Identify which cell holds the provided text, then report its (x, y) central coordinate. 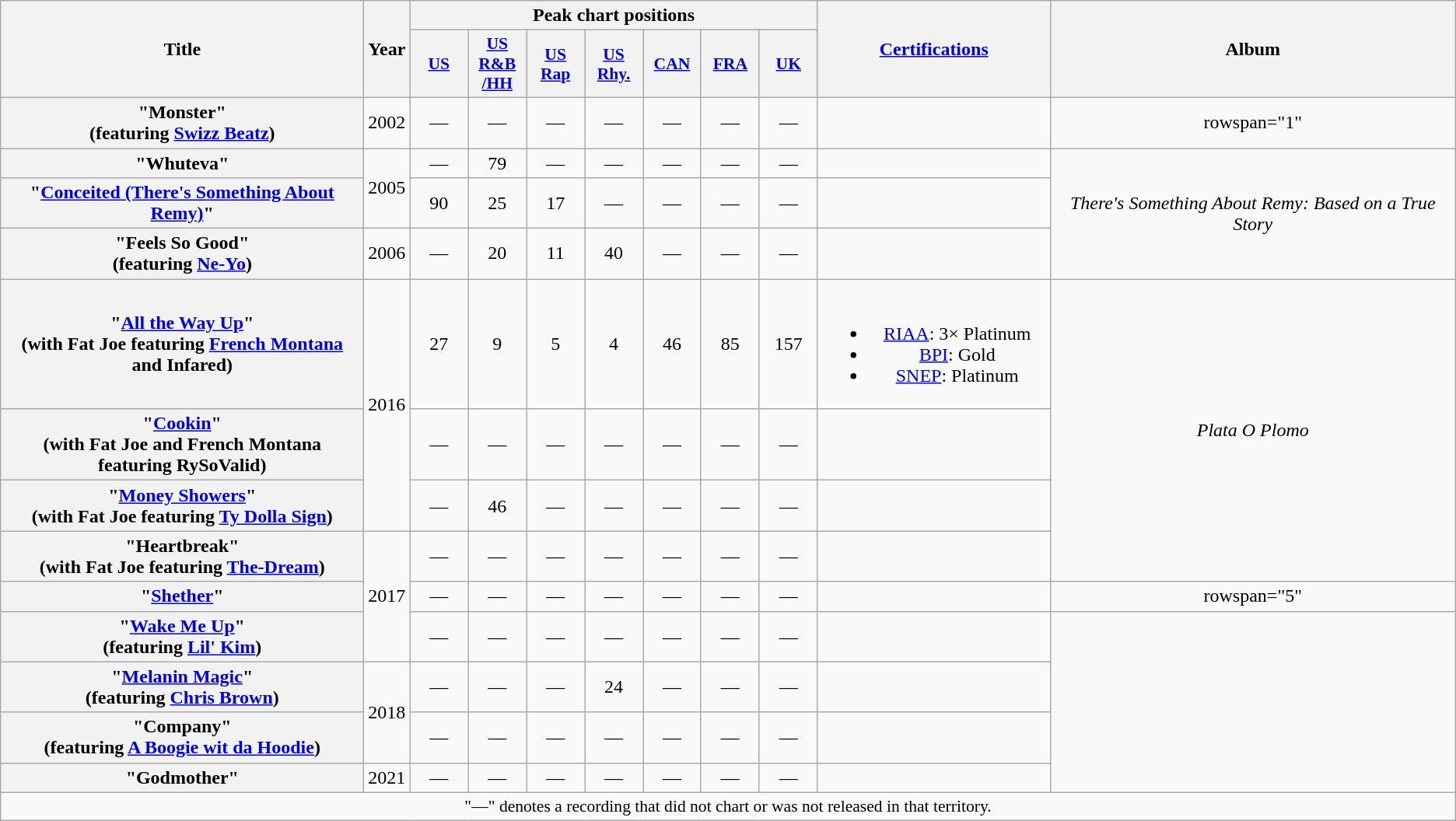
2016 (387, 405)
rowspan="5" (1252, 596)
5 (555, 344)
CAN (672, 64)
9 (498, 344)
20 (498, 253)
17 (555, 204)
Title (182, 50)
"Heartbreak" (with Fat Joe featuring The-Dream) (182, 557)
11 (555, 253)
rowspan="1" (1252, 123)
2002 (387, 123)
25 (498, 204)
"Feels So Good" (featuring Ne-Yo) (182, 253)
Certifications (933, 50)
2018 (387, 712)
90 (439, 204)
4 (614, 344)
79 (498, 162)
2006 (387, 253)
Year (387, 50)
157 (789, 344)
"Cookin" (with Fat Joe and French Montana featuring RySoValid) (182, 445)
"Wake Me Up"(featuring Lil' Kim) (182, 636)
Plata O Plomo (1252, 431)
FRA (730, 64)
"Monster"(featuring Swizz Beatz) (182, 123)
"Money Showers" (with Fat Joe featuring Ty Dolla Sign) (182, 505)
"Whuteva" (182, 162)
USRhy. (614, 64)
27 (439, 344)
"Godmother" (182, 777)
85 (730, 344)
There's Something About Remy: Based on a True Story (1252, 213)
Album (1252, 50)
USRap (555, 64)
UK (789, 64)
24 (614, 687)
"All the Way Up" (with Fat Joe featuring French Montana and Infared) (182, 344)
"Melanin Magic"(featuring Chris Brown) (182, 687)
USR&B/HH (498, 64)
2021 (387, 777)
2017 (387, 596)
40 (614, 253)
RIAA: 3× PlatinumBPI: GoldSNEP: Platinum (933, 344)
"Shether" (182, 596)
"Conceited (There's Something About Remy)" (182, 204)
"—" denotes a recording that did not chart or was not released in that territory. (728, 806)
"Company"(featuring A Boogie wit da Hoodie) (182, 737)
Peak chart positions (614, 16)
US (439, 64)
2005 (387, 188)
